Find where the given text appears and provide that cell's center as [X, Y] coordinate. 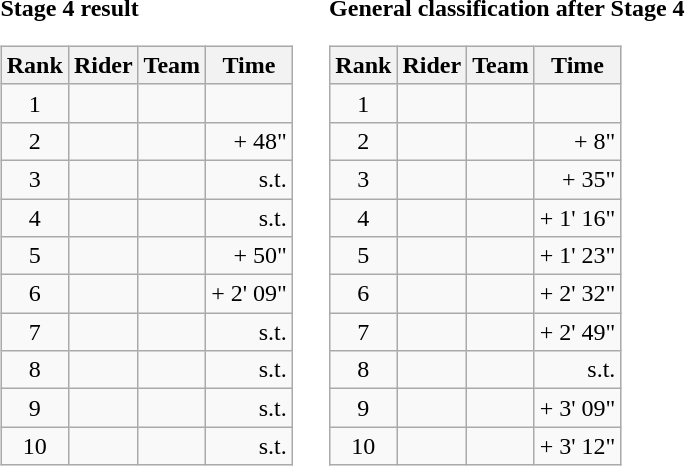
+ 35" [578, 179]
+ 2' 32" [578, 294]
+ 3' 09" [578, 408]
+ 48" [250, 141]
+ 8" [578, 141]
+ 2' 49" [578, 332]
+ 3' 12" [578, 446]
+ 1' 23" [578, 256]
+ 50" [250, 256]
+ 2' 09" [250, 294]
+ 1' 16" [578, 217]
